Identify which cell holds the provided text, then report its (x, y) central coordinate. 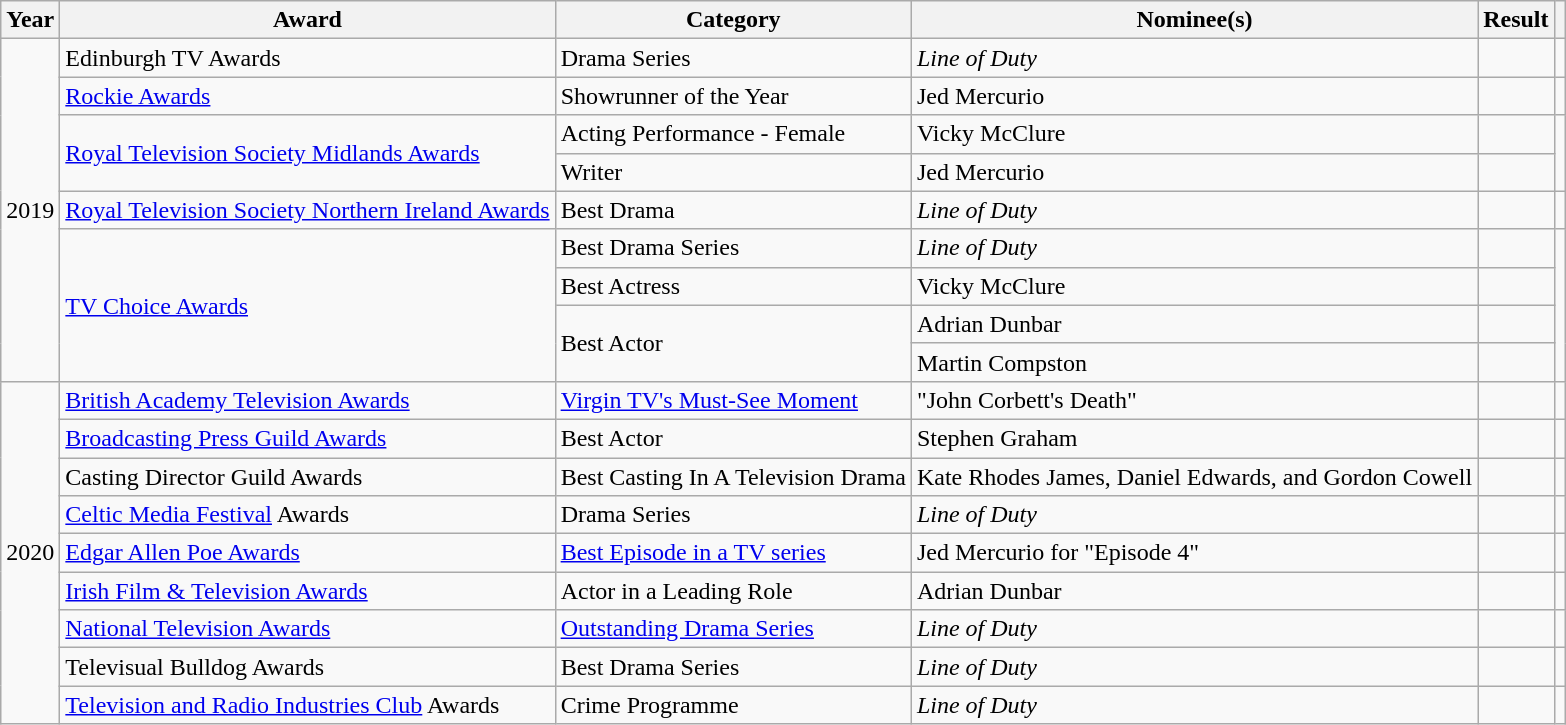
Year (30, 20)
2019 (30, 210)
Royal Television Society Northern Ireland Awards (308, 210)
Nominee(s) (1194, 20)
Edinburgh TV Awards (308, 58)
Television and Radio Industries Club Awards (308, 705)
Martin Compston (1194, 362)
Outstanding Drama Series (733, 629)
Royal Television Society Midlands Awards (308, 153)
Writer (733, 172)
Stephen Graham (1194, 438)
Best Casting In A Television Drama (733, 477)
Broadcasting Press Guild Awards (308, 438)
British Academy Television Awards (308, 400)
National Television Awards (308, 629)
Virgin TV's Must-See Moment (733, 400)
Televisual Bulldog Awards (308, 667)
Best Drama (733, 210)
Jed Mercurio for "Episode 4" (1194, 553)
Acting Performance - Female (733, 134)
Irish Film & Television Awards (308, 591)
Best Actress (733, 286)
2020 (30, 552)
"John Corbett's Death" (1194, 400)
Celtic Media Festival Awards (308, 515)
Rockie Awards (308, 96)
Crime Programme (733, 705)
Showrunner of the Year (733, 96)
Best Episode in a TV series (733, 553)
TV Choice Awards (308, 305)
Kate Rhodes James, Daniel Edwards, and Gordon Cowell (1194, 477)
Award (308, 20)
Casting Director Guild Awards (308, 477)
Actor in a Leading Role (733, 591)
Edgar Allen Poe Awards (308, 553)
Category (733, 20)
Result (1516, 20)
